Locate the cell with the specified text and output its (x, y) center coordinate. 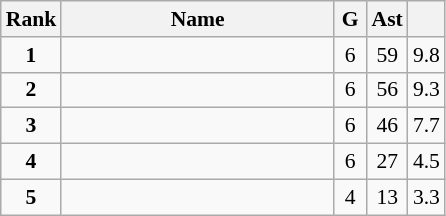
5 (32, 197)
Rank (32, 19)
3 (32, 126)
G (350, 19)
56 (388, 90)
46 (388, 126)
7.7 (426, 126)
1 (32, 55)
13 (388, 197)
9.3 (426, 90)
Ast (388, 19)
2 (32, 90)
3.3 (426, 197)
Name (198, 19)
4.5 (426, 162)
27 (388, 162)
9.8 (426, 55)
59 (388, 55)
